Output the [X, Y] coordinate of the center of the cell containing the given text.  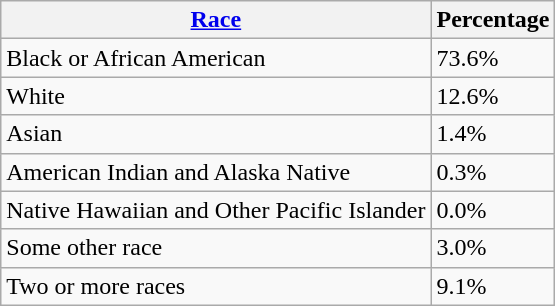
9.1% [493, 286]
Percentage [493, 20]
73.6% [493, 58]
Some other race [216, 248]
Black or African American [216, 58]
Asian [216, 134]
Two or more races [216, 286]
American Indian and Alaska Native [216, 172]
Native Hawaiian and Other Pacific Islander [216, 210]
12.6% [493, 96]
1.4% [493, 134]
0.3% [493, 172]
Race [216, 20]
0.0% [493, 210]
3.0% [493, 248]
White [216, 96]
